From the cell containing the given text, extract its center point as [X, Y] coordinate. 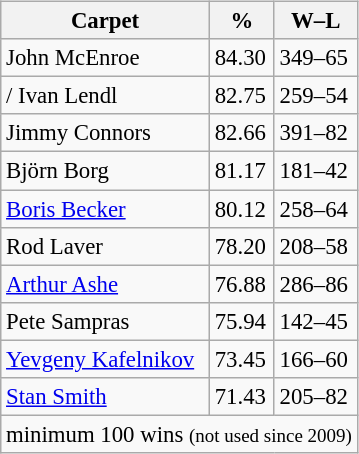
Pete Sampras [106, 321]
205–82 [316, 396]
286–86 [316, 284]
Carpet [106, 21]
W–L [316, 21]
Jimmy Connors [106, 133]
80.12 [242, 209]
391–82 [316, 133]
166–60 [316, 359]
82.66 [242, 133]
/ Ivan Lendl [106, 96]
208–58 [316, 246]
John McEnroe [106, 58]
75.94 [242, 321]
Arthur Ashe [106, 284]
81.17 [242, 171]
84.30 [242, 58]
Björn Borg [106, 171]
71.43 [242, 396]
Rod Laver [106, 246]
78.20 [242, 246]
181–42 [316, 171]
73.45 [242, 359]
258–64 [316, 209]
minimum 100 wins (not used since 2009) [179, 434]
82.75 [242, 96]
76.88 [242, 284]
% [242, 21]
259–54 [316, 96]
Yevgeny Kafelnikov [106, 359]
Boris Becker [106, 209]
349–65 [316, 58]
142–45 [316, 321]
Stan Smith [106, 396]
